Return the (X, Y) coordinate for the center point of the cell that contains the specified text.  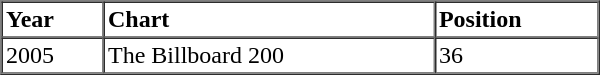
The Billboard 200 (268, 56)
Chart (268, 20)
36 (516, 56)
2005 (53, 56)
Position (516, 20)
Year (53, 20)
